Return (x, y) of the center of cell containing provided text 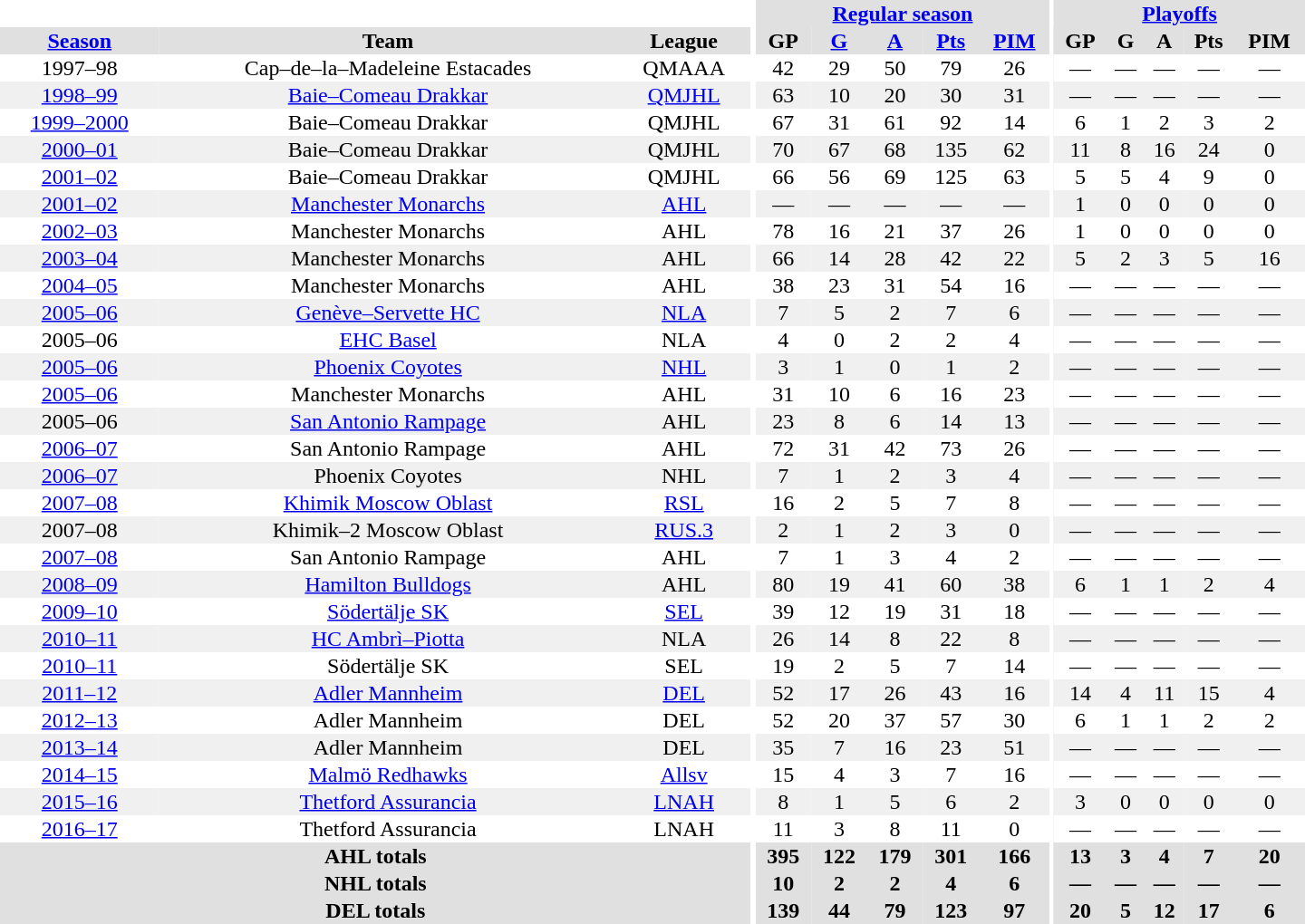
Team (388, 41)
2002–03 (80, 231)
125 (951, 177)
Malmö Redhawks (388, 775)
29 (839, 68)
80 (783, 584)
35 (783, 747)
Playoffs (1180, 14)
2011–12 (80, 693)
179 (895, 856)
RSL (684, 503)
28 (895, 258)
1999–2000 (80, 122)
78 (783, 231)
139 (783, 910)
56 (839, 177)
73 (951, 448)
2009–10 (80, 611)
2000–01 (80, 149)
DEL totals (375, 910)
123 (951, 910)
Regular season (903, 14)
62 (1014, 149)
43 (951, 693)
9 (1209, 177)
166 (1014, 856)
92 (951, 122)
Genève–Servette HC (388, 313)
EHC Basel (388, 340)
RUS.3 (684, 530)
2003–04 (80, 258)
57 (951, 720)
League (684, 41)
Hamilton Bulldogs (388, 584)
61 (895, 122)
2016–17 (80, 829)
68 (895, 149)
39 (783, 611)
AHL totals (375, 856)
2008–09 (80, 584)
2014–15 (80, 775)
41 (895, 584)
395 (783, 856)
44 (839, 910)
1997–98 (80, 68)
NHL totals (375, 883)
2004–05 (80, 285)
122 (839, 856)
Khimik–2 Moscow Oblast (388, 530)
97 (1014, 910)
2013–14 (80, 747)
51 (1014, 747)
Cap–de–la–Madeleine Estacades (388, 68)
2012–13 (80, 720)
69 (895, 177)
301 (951, 856)
24 (1209, 149)
QMAAA (684, 68)
21 (895, 231)
Khimik Moscow Oblast (388, 503)
72 (783, 448)
1998–99 (80, 95)
50 (895, 68)
18 (1014, 611)
54 (951, 285)
70 (783, 149)
60 (951, 584)
2015–16 (80, 802)
Allsv (684, 775)
HC Ambrì–Piotta (388, 639)
135 (951, 149)
Season (80, 41)
